Return the [x, y] coordinate for the center point of the cell that contains the specified text.  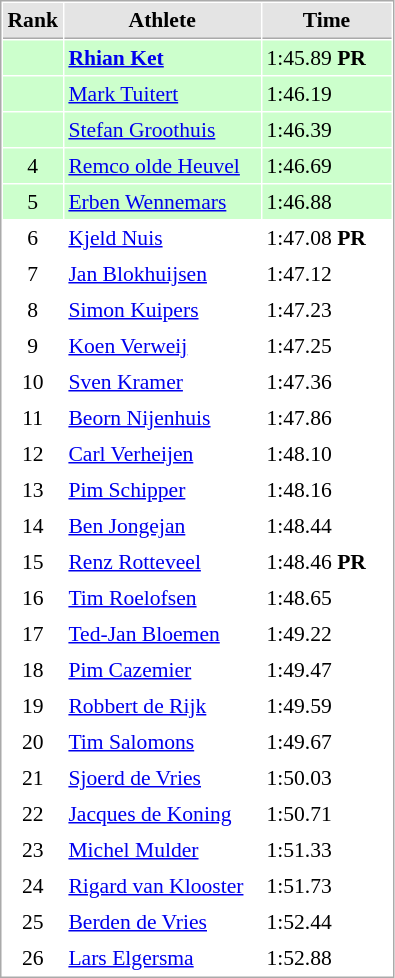
19 [32, 705]
Sjoerd de Vries [162, 777]
Ben Jongejan [162, 525]
1:48.16 [326, 489]
Lars Elgersma [162, 957]
Time [326, 21]
23 [32, 849]
1:51.73 [326, 885]
1:47.23 [326, 309]
1:51.33 [326, 849]
14 [32, 525]
1:48.65 [326, 597]
13 [32, 489]
Simon Kuipers [162, 309]
1:47.08 PR [326, 237]
Renz Rotteveel [162, 561]
18 [32, 669]
1:49.59 [326, 705]
1:48.10 [326, 453]
Jacques de Koning [162, 813]
1:46.19 [326, 93]
Rhian Ket [162, 57]
Berden de Vries [162, 921]
1:49.22 [326, 633]
10 [32, 381]
Rigard van Klooster [162, 885]
Mark Tuitert [162, 93]
Carl Verheijen [162, 453]
1:50.71 [326, 813]
1:47.25 [326, 345]
25 [32, 921]
Kjeld Nuis [162, 237]
24 [32, 885]
22 [32, 813]
Tim Salomons [162, 741]
1:46.69 [326, 165]
1:46.88 [326, 201]
1:46.39 [326, 129]
1:45.89 PR [326, 57]
Erben Wennemars [162, 201]
7 [32, 273]
Michel Mulder [162, 849]
1:49.67 [326, 741]
1:50.03 [326, 777]
Sven Kramer [162, 381]
4 [32, 165]
Tim Roelofsen [162, 597]
Remco olde Heuvel [162, 165]
1:47.12 [326, 273]
12 [32, 453]
Beorn Nijenhuis [162, 417]
Stefan Groothuis [162, 129]
Jan Blokhuijsen [162, 273]
9 [32, 345]
1:52.44 [326, 921]
1:48.46 PR [326, 561]
Pim Cazemier [162, 669]
1:47.36 [326, 381]
15 [32, 561]
11 [32, 417]
Ted-Jan Bloemen [162, 633]
26 [32, 957]
20 [32, 741]
Rank [32, 21]
16 [32, 597]
1:49.47 [326, 669]
1:52.88 [326, 957]
Robbert de Rijk [162, 705]
21 [32, 777]
6 [32, 237]
1:47.86 [326, 417]
5 [32, 201]
1:48.44 [326, 525]
Pim Schipper [162, 489]
Koen Verweij [162, 345]
Athlete [162, 21]
17 [32, 633]
8 [32, 309]
